Determine the [x, y] coordinate at the center of the cell enclosing the given text.  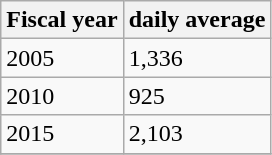
Fiscal year [62, 20]
2,103 [197, 134]
2010 [62, 96]
2015 [62, 134]
daily average [197, 20]
1,336 [197, 58]
925 [197, 96]
2005 [62, 58]
